Locate the cell with the specified text and output its [x, y] center coordinate. 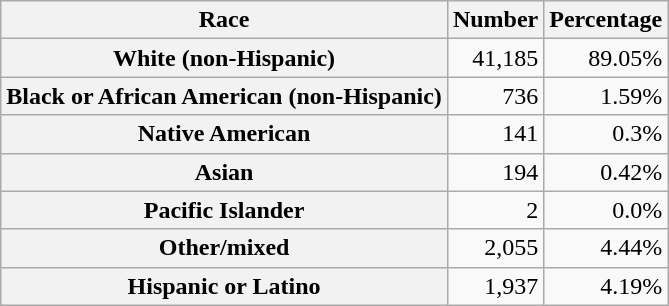
Hispanic or Latino [224, 286]
White (non-Hispanic) [224, 58]
Percentage [606, 20]
141 [495, 134]
0.3% [606, 134]
Number [495, 20]
Black or African American (non-Hispanic) [224, 96]
736 [495, 96]
0.0% [606, 210]
4.44% [606, 248]
2 [495, 210]
Asian [224, 172]
41,185 [495, 58]
1.59% [606, 96]
2,055 [495, 248]
194 [495, 172]
Native American [224, 134]
Other/mixed [224, 248]
Race [224, 20]
4.19% [606, 286]
0.42% [606, 172]
89.05% [606, 58]
1,937 [495, 286]
Pacific Islander [224, 210]
